Search for the cell housing the specified text and yield its [x, y] center coordinate. 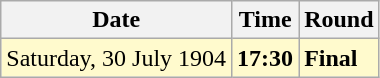
Round [339, 20]
17:30 [266, 58]
Time [266, 20]
Final [339, 58]
Saturday, 30 July 1904 [116, 58]
Date [116, 20]
